Return the [X, Y] coordinate for the center point of the cell that contains the specified text.  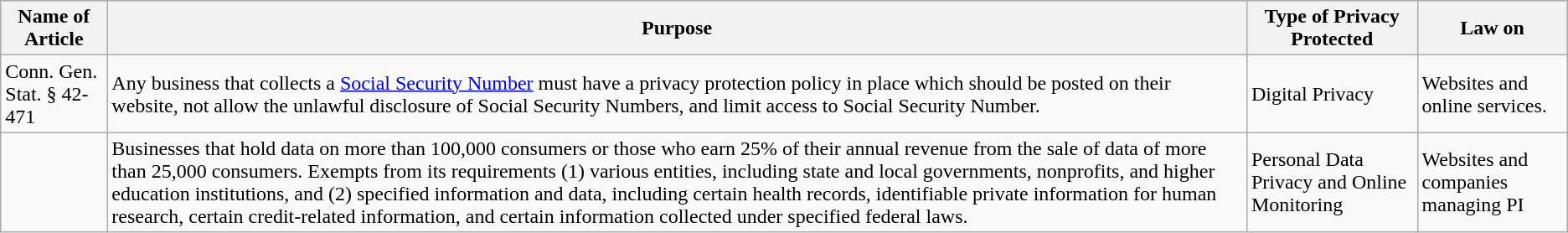
Name of Article [54, 28]
Personal Data Privacy and Online Monitoring [1332, 183]
Websites and online services. [1493, 94]
Law on [1493, 28]
Digital Privacy [1332, 94]
Purpose [677, 28]
Conn. Gen. Stat. § 42-471 [54, 94]
Websites and companies managing PI [1493, 183]
Type of Privacy Protected [1332, 28]
